Identify which cell holds the provided text, then report its (X, Y) central coordinate. 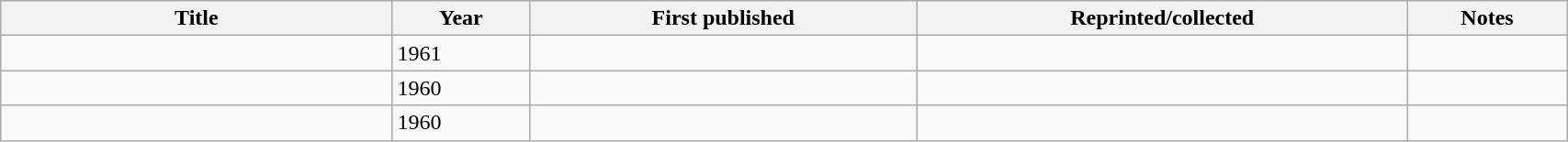
First published (724, 18)
Title (197, 18)
Year (461, 18)
Notes (1486, 18)
Reprinted/collected (1162, 18)
1961 (461, 53)
